Return the [X, Y] coordinate for the center point of the cell that contains the specified text.  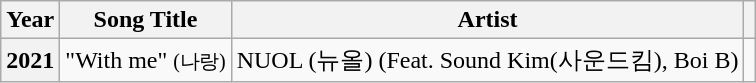
NUOL (뉴올) (Feat. Sound Kim(사운드킴), Boi B) [488, 60]
Year [30, 20]
2021 [30, 60]
"With me" (나랑) [146, 60]
Song Title [146, 20]
Artist [488, 20]
